Capture the cell that displays the provided text and extract its (x, y) central coordinate. 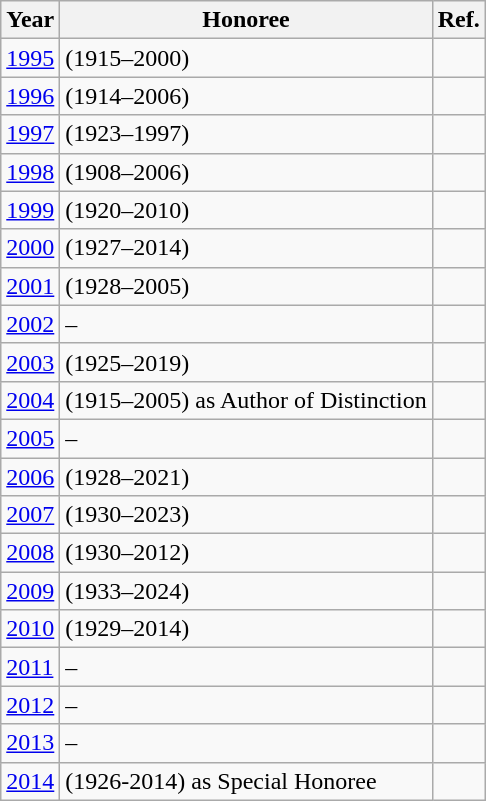
2002 (30, 324)
(1928–2005) (246, 286)
(1928–2021) (246, 477)
2013 (30, 743)
(1914–2006) (246, 96)
Ref. (458, 20)
2005 (30, 438)
(1930–2023) (246, 515)
1995 (30, 58)
1999 (30, 210)
2014 (30, 781)
2003 (30, 362)
(1930–2012) (246, 553)
2012 (30, 705)
2001 (30, 286)
Honoree (246, 20)
1998 (30, 172)
(1927–2014) (246, 248)
(1915–2000) (246, 58)
(1915–2005) as Author of Distinction (246, 400)
(1929–2014) (246, 629)
1997 (30, 134)
(1933–2024) (246, 591)
2004 (30, 400)
Year (30, 20)
2007 (30, 515)
1996 (30, 96)
(1926-2014) as Special Honoree (246, 781)
(1920–2010) (246, 210)
(1908–2006) (246, 172)
(1925–2019) (246, 362)
2008 (30, 553)
2006 (30, 477)
2011 (30, 667)
2009 (30, 591)
(1923–1997) (246, 134)
2010 (30, 629)
2000 (30, 248)
